Determine the (X, Y) coordinate at the center of the cell enclosing the given text.  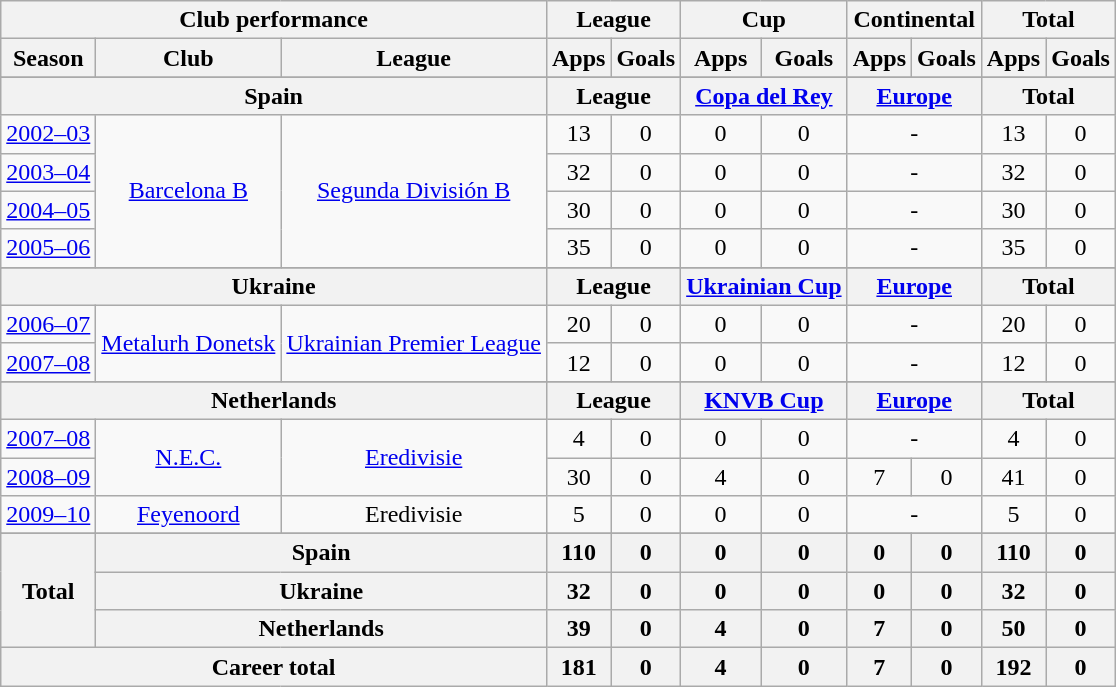
50 (1013, 629)
2009–10 (48, 515)
Segunda División B (414, 191)
Copa del Rey (764, 96)
2004–05 (48, 210)
2002–03 (48, 134)
Cup (764, 20)
41 (1013, 477)
2008–09 (48, 477)
192 (1013, 667)
N.E.C. (188, 457)
Continental (914, 20)
Ukrainian Cup (764, 286)
181 (578, 667)
2005–06 (48, 248)
Metalurh Donetsk (188, 343)
Club performance (274, 20)
2003–04 (48, 172)
Ukrainian Premier League (414, 343)
Career total (274, 667)
2006–07 (48, 324)
KNVB Cup (764, 400)
Barcelona B (188, 191)
Season (48, 58)
Club (188, 58)
39 (578, 629)
Feyenoord (188, 515)
